Determine the (x, y) coordinate at the center of the cell enclosing the given text.  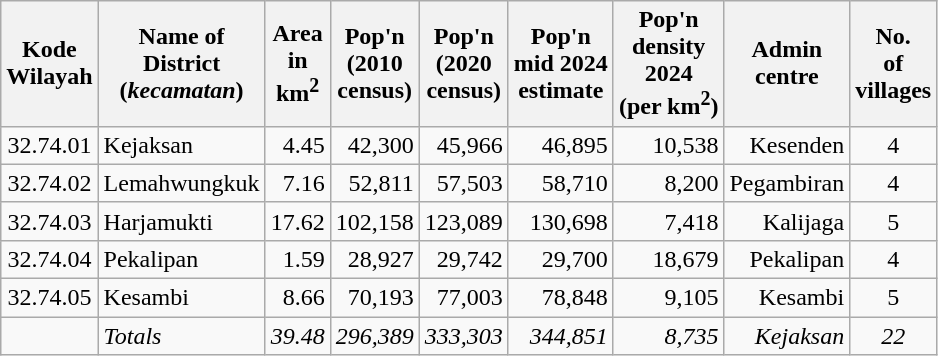
Pegambiran (787, 183)
77,003 (464, 298)
46,895 (560, 145)
Pop'n mid 2024estimate (560, 64)
Admincentre (787, 64)
70,193 (374, 298)
32.74.02 (50, 183)
29,700 (560, 259)
344,851 (560, 336)
32.74.03 (50, 221)
8.66 (298, 298)
10,538 (668, 145)
333,303 (464, 336)
Lemahwungkuk (182, 183)
Pop'n (2010 census) (374, 64)
8,200 (668, 183)
32.74.04 (50, 259)
Harjamukti (182, 221)
No.ofvillages (894, 64)
45,966 (464, 145)
Pop'n density 2024 (per km2) (668, 64)
17.62 (298, 221)
78,848 (560, 298)
18,679 (668, 259)
39.48 (298, 336)
Name of District(kecamatan) (182, 64)
Kesenden (787, 145)
8,735 (668, 336)
Pop'n (2020 census) (464, 64)
32.74.05 (50, 298)
57,503 (464, 183)
Kalijaga (787, 221)
42,300 (374, 145)
28,927 (374, 259)
130,698 (560, 221)
102,158 (374, 221)
Kode Wilayah (50, 64)
58,710 (560, 183)
123,089 (464, 221)
7.16 (298, 183)
9,105 (668, 298)
1.59 (298, 259)
296,389 (374, 336)
52,811 (374, 183)
7,418 (668, 221)
4.45 (298, 145)
22 (894, 336)
Area inkm2 (298, 64)
29,742 (464, 259)
Totals (182, 336)
32.74.01 (50, 145)
